Return (x, y) of the center of cell containing provided text 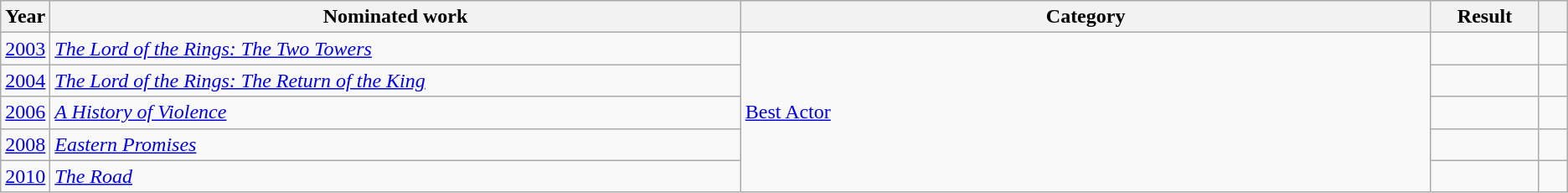
The Lord of the Rings: The Two Towers (395, 49)
Result (1484, 17)
A History of Violence (395, 112)
Category (1086, 17)
2003 (25, 49)
Best Actor (1086, 112)
Nominated work (395, 17)
Eastern Promises (395, 144)
2010 (25, 176)
Year (25, 17)
The Lord of the Rings: The Return of the King (395, 81)
2006 (25, 112)
2004 (25, 81)
2008 (25, 144)
The Road (395, 176)
